Output the (X, Y) coordinate of the center of the cell containing the given text.  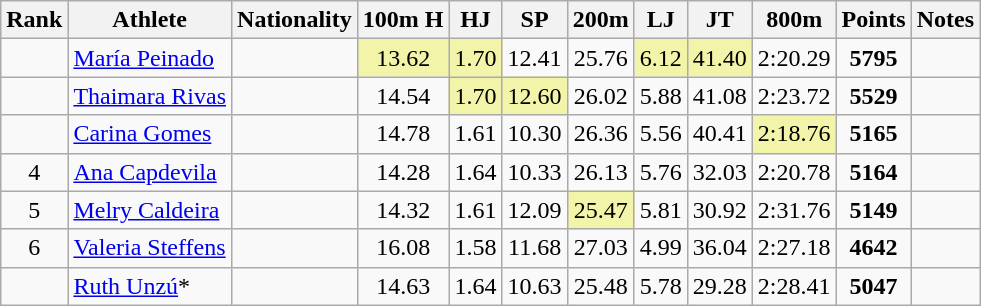
5 (34, 210)
María Peinado (150, 58)
36.04 (720, 248)
Nationality (295, 20)
100m H (403, 20)
1.58 (476, 248)
14.54 (403, 96)
10.30 (534, 134)
2:31.76 (794, 210)
32.03 (720, 172)
14.28 (403, 172)
2:20.29 (794, 58)
5795 (874, 58)
5.78 (660, 286)
5.76 (660, 172)
14.63 (403, 286)
LJ (660, 20)
2:20.78 (794, 172)
13.62 (403, 58)
12.60 (534, 96)
Valeria Steffens (150, 248)
5529 (874, 96)
27.03 (600, 248)
Ana Capdevila (150, 172)
HJ (476, 20)
25.47 (600, 210)
5165 (874, 134)
2:28.41 (794, 286)
10.33 (534, 172)
14.32 (403, 210)
2:27.18 (794, 248)
4 (34, 172)
SP (534, 20)
4642 (874, 248)
6 (34, 248)
5.56 (660, 134)
40.41 (720, 134)
Ruth Unzú* (150, 286)
5149 (874, 210)
JT (720, 20)
Rank (34, 20)
11.68 (534, 248)
Carina Gomes (150, 134)
2:23.72 (794, 96)
12.09 (534, 210)
5164 (874, 172)
25.76 (600, 58)
Melry Caldeira (150, 210)
Points (874, 20)
26.36 (600, 134)
5047 (874, 286)
Notes (945, 20)
14.78 (403, 134)
6.12 (660, 58)
Thaimara Rivas (150, 96)
800m (794, 20)
25.48 (600, 286)
26.02 (600, 96)
200m (600, 20)
4.99 (660, 248)
41.40 (720, 58)
Athlete (150, 20)
5.88 (660, 96)
5.81 (660, 210)
12.41 (534, 58)
29.28 (720, 286)
16.08 (403, 248)
10.63 (534, 286)
2:18.76 (794, 134)
26.13 (600, 172)
30.92 (720, 210)
41.08 (720, 96)
